Pinpoint the cell where the given text exists, returning its (x, y) midpoint coordinate. 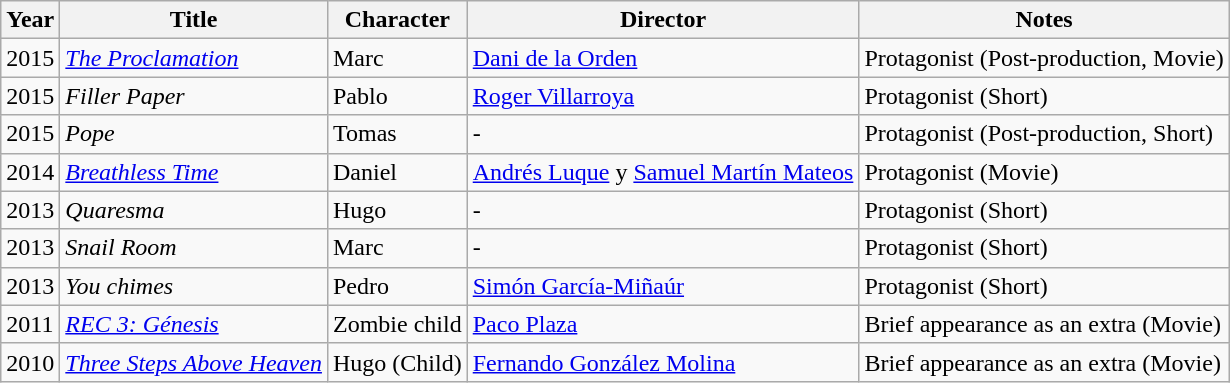
The Proclamation (194, 58)
Protagonist (Post-production, Short) (1044, 134)
2010 (30, 362)
Paco Plaza (663, 324)
Pope (194, 134)
2014 (30, 172)
Quaresma (194, 210)
Dani de la Orden (663, 58)
Zombie child (397, 324)
Snail Room (194, 248)
Three Steps Above Heaven (194, 362)
Andrés Luque y Samuel Martín Mateos (663, 172)
Protagonist (Post-production, Movie) (1044, 58)
Fernando González Molina (663, 362)
Director (663, 20)
Simón García-Miñaúr (663, 286)
Breathless Time (194, 172)
Hugo (397, 210)
Pedro (397, 286)
Title (194, 20)
Character (397, 20)
2011 (30, 324)
Notes (1044, 20)
Daniel (397, 172)
Year (30, 20)
You chimes (194, 286)
Protagonist (Movie) (1044, 172)
Filler Paper (194, 96)
Pablo (397, 96)
Roger Villarroya (663, 96)
REC 3: Génesis (194, 324)
Tomas (397, 134)
Hugo (Child) (397, 362)
